For the text-containing cell, return its midpoint in (x, y) coordinate format. 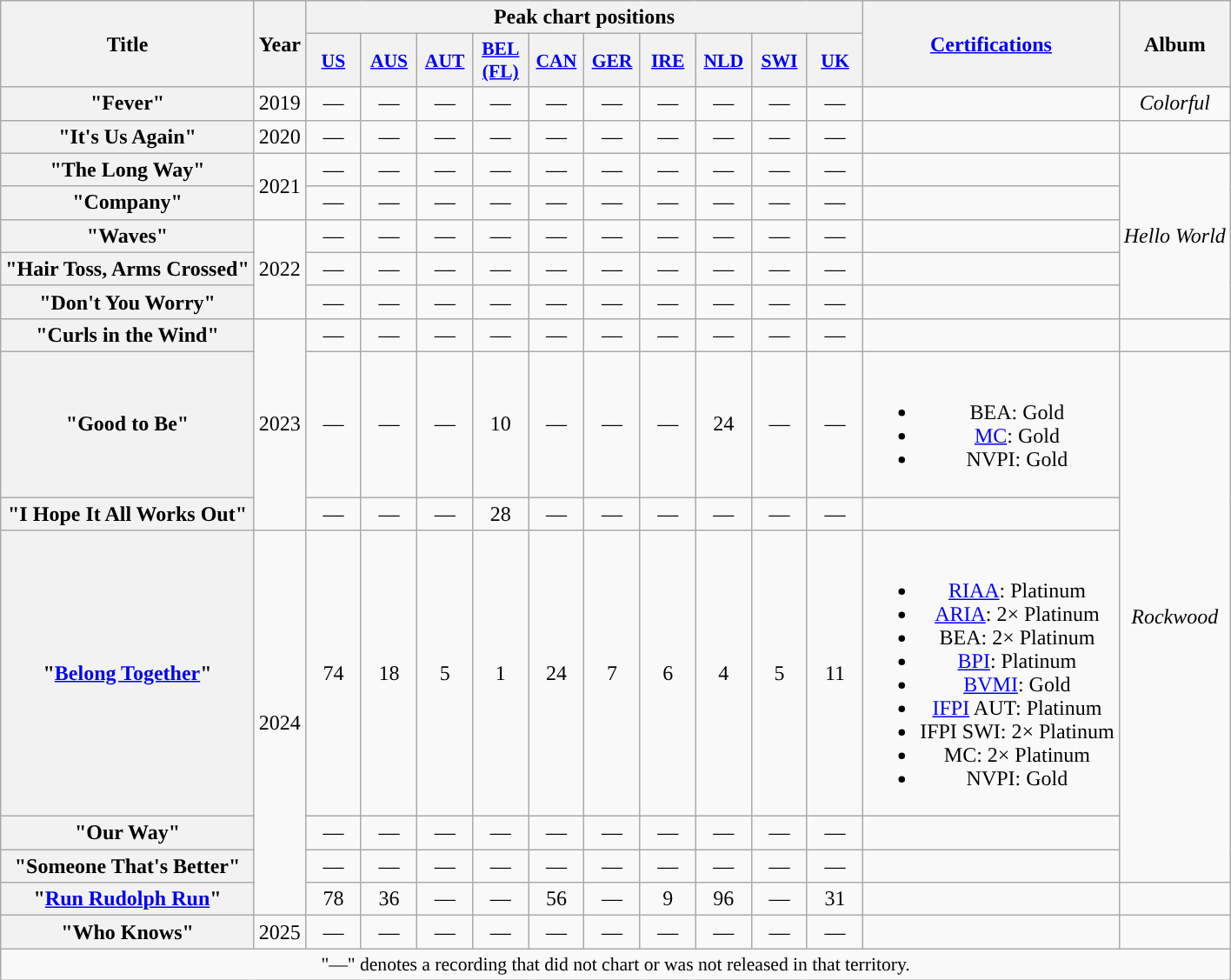
CAN (556, 61)
Year (280, 43)
2019 (280, 103)
10 (501, 424)
IRE (668, 61)
2021 (280, 186)
RIAA: PlatinumARIA: 2× PlatinumBEA: 2× PlatinumBPI: PlatinumBVMI: GoldIFPI AUT: PlatinumIFPI SWI: 2× PlatinumMC: 2× PlatinumNVPI: Gold (991, 673)
"Our Way" (128, 833)
31 (835, 899)
2022 (280, 269)
"Waves" (128, 236)
"I Hope It All Works Out" (128, 514)
"Curls in the Wind" (128, 335)
1 (501, 673)
6 (668, 673)
"Run Rudolph Run" (128, 899)
SWI (779, 61)
AUS (389, 61)
2023 (280, 424)
7 (612, 673)
74 (333, 673)
"Fever" (128, 103)
BEL(FL) (501, 61)
Rockwood (1174, 617)
28 (501, 514)
"Don't You Worry" (128, 302)
4 (723, 673)
Hello World (1174, 236)
Colorful (1174, 103)
GER (612, 61)
"Who Knows" (128, 932)
Title (128, 43)
2024 (280, 723)
US (333, 61)
Certifications (991, 43)
"Belong Together" (128, 673)
Peak chart positions (584, 17)
2025 (280, 932)
"Someone That's Better" (128, 866)
96 (723, 899)
"The Long Way" (128, 170)
AUT (445, 61)
"Good to Be" (128, 424)
9 (668, 899)
UK (835, 61)
"It's Us Again" (128, 137)
NLD (723, 61)
56 (556, 899)
Album (1174, 43)
"Hair Toss, Arms Crossed" (128, 269)
36 (389, 899)
"—" denotes a recording that did not chart or was not released in that territory. (615, 964)
BEA: GoldMC: GoldNVPI: Gold (991, 424)
18 (389, 673)
"Company" (128, 203)
11 (835, 673)
78 (333, 899)
2020 (280, 137)
